Detect which cell encompasses the target text, then output its (X, Y) center coordinate. 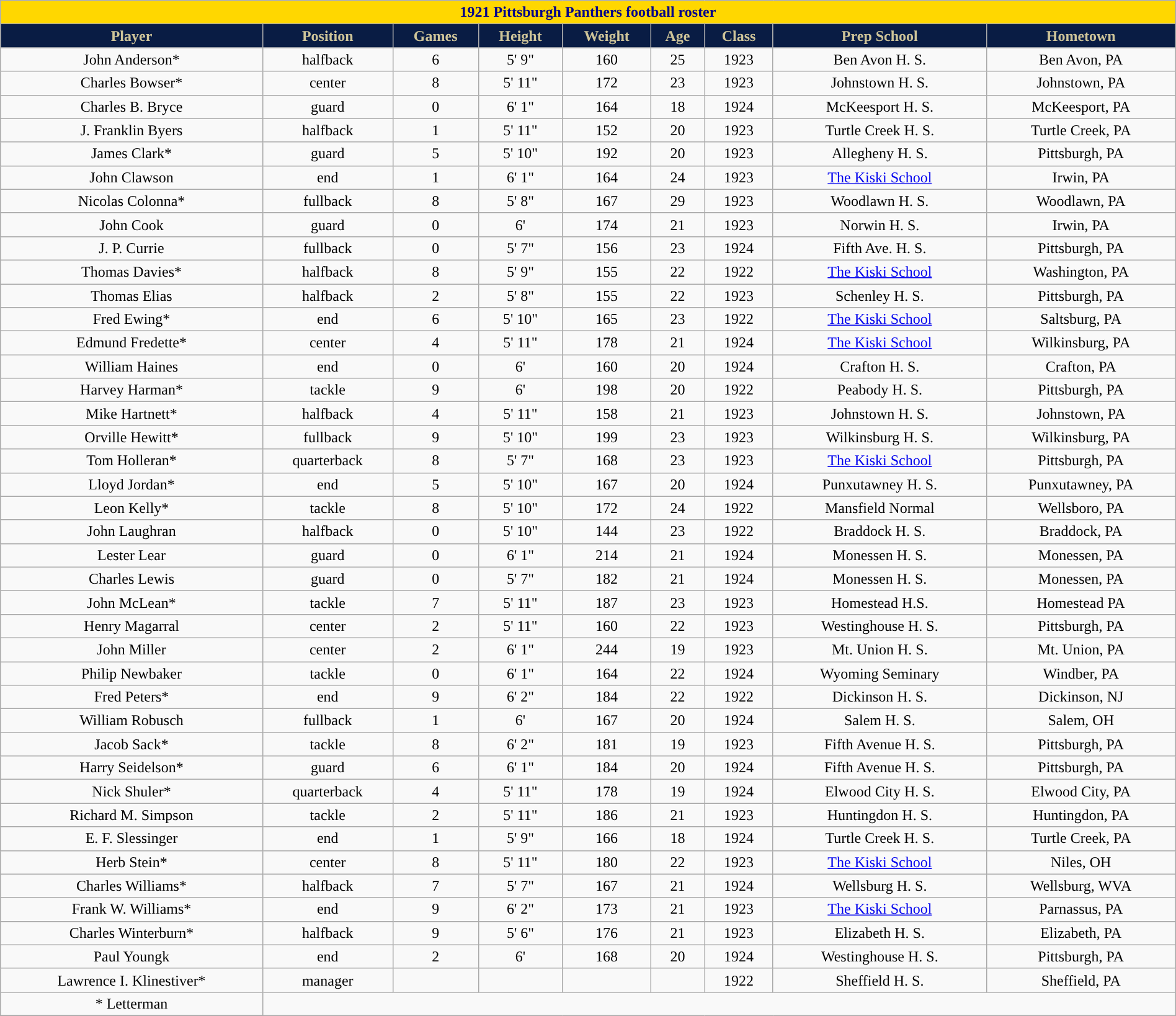
Peabody H. S. (880, 390)
Mt. Union, PA (1080, 649)
244 (607, 649)
Fred Ewing* (131, 319)
Jacob Sack* (131, 744)
192 (607, 154)
186 (607, 815)
Paul Youngk (131, 956)
Huntingdon, PA (1080, 815)
Lester Lear (131, 555)
Elwood City H. S. (880, 791)
Mt. Union H. S. (880, 649)
Position (327, 36)
Frank W. Williams* (131, 909)
Thomas Davies* (131, 272)
William Haines (131, 367)
Homestead PA (1080, 602)
Nicolas Colonna* (131, 201)
Henry Magarral (131, 626)
Charles Bowser* (131, 83)
156 (607, 248)
Dickinson H. S. (880, 697)
166 (607, 839)
165 (607, 319)
Class (739, 36)
Orville Hewitt* (131, 437)
Braddock, PA (1080, 532)
J. Franklin Byers (131, 130)
182 (607, 579)
James Clark* (131, 154)
180 (607, 862)
Philip Newbaker (131, 673)
Elizabeth H. S. (880, 933)
Fifth Ave. H. S. (880, 248)
Woodlawn, PA (1080, 201)
Charles Lewis (131, 579)
manager (327, 980)
Parnassus, PA (1080, 909)
Norwin H. S. (880, 225)
198 (607, 390)
29 (677, 201)
Salem H. S. (880, 721)
McKeesport, PA (1080, 107)
Hometown (1080, 36)
Tom Holleran* (131, 461)
Niles, OH (1080, 862)
Prep School (880, 36)
176 (607, 933)
Age (677, 36)
Charles Winterburn* (131, 933)
Herb Stein* (131, 862)
Crafton H. S. (880, 367)
Wilkinsburg H. S. (880, 437)
Edmund Fredette* (131, 343)
174 (607, 225)
McKeesport H. S. (880, 107)
Windber, PA (1080, 673)
Leon Kelly* (131, 508)
William Robusch (131, 721)
Harvey Harman* (131, 390)
Braddock H. S. (880, 532)
Nick Shuler* (131, 791)
Sheffield, PA (1080, 980)
E. F. Slessinger (131, 839)
Elizabeth, PA (1080, 933)
173 (607, 909)
Allegheny H. S. (880, 154)
5' 6" (520, 933)
Wellsburg, WVA (1080, 886)
144 (607, 532)
J. P. Currie (131, 248)
181 (607, 744)
152 (607, 130)
Mansfield Normal (880, 508)
Punxutawney H. S. (880, 484)
Lloyd Jordan* (131, 484)
Elwood City, PA (1080, 791)
Charles Williams* (131, 886)
Wyoming Seminary (880, 673)
Ben Avon, PA (1080, 60)
214 (607, 555)
Lawrence I. Klinestiver* (131, 980)
John Anderson* (131, 60)
Harry Seidelson* (131, 768)
Huntingdon H. S. (880, 815)
John Miller (131, 649)
Games (435, 36)
Charles B. Bryce (131, 107)
Player (131, 36)
Salem, OH (1080, 721)
Saltsburg, PA (1080, 319)
Richard M. Simpson (131, 815)
Punxutawney, PA (1080, 484)
Homestead H.S. (880, 602)
158 (607, 414)
Sheffield H. S. (880, 980)
John Cook (131, 225)
Washington, PA (1080, 272)
25 (677, 60)
* Letterman (131, 1004)
Schenley H. S. (880, 296)
Height (520, 36)
Ben Avon H. S. (880, 60)
199 (607, 437)
Crafton, PA (1080, 367)
Thomas Elias (131, 296)
Fred Peters* (131, 697)
John Clawson (131, 177)
Wellsboro, PA (1080, 508)
Wellsburg H. S. (880, 886)
187 (607, 602)
Dickinson, NJ (1080, 697)
1921 Pittsburgh Panthers football roster (588, 12)
Weight (607, 36)
Mike Hartnett* (131, 414)
John Laughran (131, 532)
John McLean* (131, 602)
Woodlawn H. S. (880, 201)
